Identify which cell holds the provided text, then report its (X, Y) central coordinate. 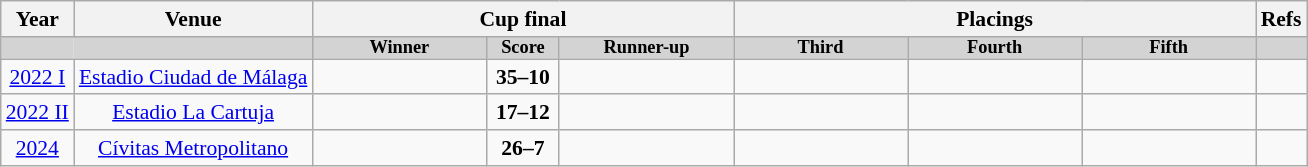
2022 II (38, 113)
Winner (399, 48)
Score (522, 48)
2024 (38, 148)
Estadio La Cartuja (194, 113)
Refs (1282, 19)
26–7 (522, 148)
17–12 (522, 113)
35–10 (522, 77)
Estadio Ciudad de Málaga (194, 77)
Runner-up (646, 48)
Venue (194, 19)
Year (38, 19)
2022 I (38, 77)
Cup final (522, 19)
Fifth (1169, 48)
Cívitas Metropolitano (194, 148)
Third (821, 48)
Fourth (995, 48)
Placings (995, 19)
